Output the (x, y) coordinate of the center of the cell containing the given text.  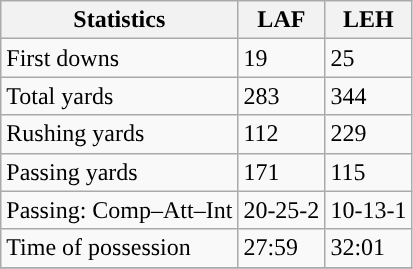
344 (368, 96)
19 (282, 58)
171 (282, 172)
10-13-1 (368, 210)
229 (368, 134)
25 (368, 58)
112 (282, 134)
Total yards (120, 96)
Statistics (120, 20)
Passing yards (120, 172)
32:01 (368, 248)
LEH (368, 20)
LAF (282, 20)
First downs (120, 58)
115 (368, 172)
Passing: Comp–Att–Int (120, 210)
283 (282, 96)
Time of possession (120, 248)
20-25-2 (282, 210)
27:59 (282, 248)
Rushing yards (120, 134)
